Pinpoint the cell where the given text exists, returning its [x, y] midpoint coordinate. 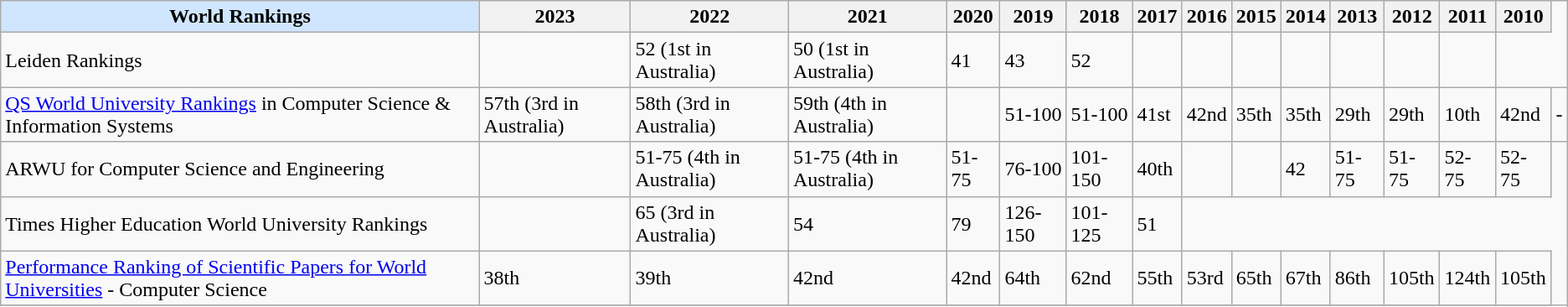
54 [867, 223]
39th [709, 278]
57th (3rd in Australia) [554, 114]
2022 [709, 17]
51 [1158, 223]
58th (3rd in Australia) [709, 114]
42 [1305, 169]
41 [973, 60]
Performance Ranking of Scientific Papers for World Universities - Computer Science [240, 278]
2015 [1256, 17]
2020 [973, 17]
ARWU for Computer Science and Engineering [240, 169]
101-125 [1099, 223]
53rd [1206, 278]
Times Higher Education World University Rankings [240, 223]
2018 [1099, 17]
- [1560, 114]
76-100 [1034, 169]
QS World University Rankings in Computer Science & Information Systems [240, 114]
65 (3rd in Australia) [709, 223]
2012 [1412, 17]
52 (1st in Australia) [709, 60]
62nd [1099, 278]
50 (1st in Australia) [867, 60]
41st [1158, 114]
2010 [1523, 17]
67th [1305, 278]
64th [1034, 278]
55th [1158, 278]
2021 [867, 17]
40th [1158, 169]
79 [973, 223]
2014 [1305, 17]
10th [1467, 114]
2011 [1467, 17]
2013 [1357, 17]
101-150 [1099, 169]
38th [554, 278]
124th [1467, 278]
Leiden Rankings [240, 60]
43 [1034, 60]
59th (4th in Australia) [867, 114]
World Rankings [240, 17]
52 [1099, 60]
126-150 [1034, 223]
65th [1256, 278]
2017 [1158, 17]
2019 [1034, 17]
2016 [1206, 17]
86th [1357, 278]
2023 [554, 17]
